Provide the [X, Y] coordinate of the cell's center where the given text is located.  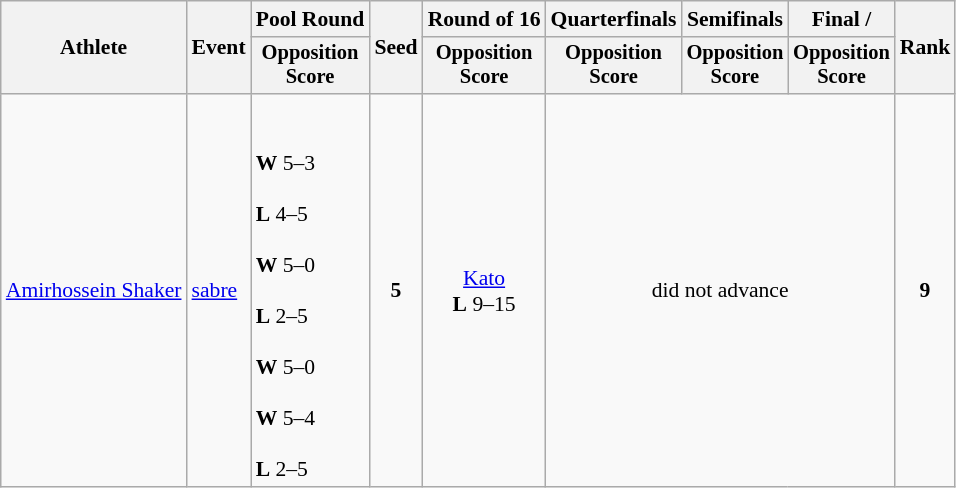
Amirhossein Shaker [94, 290]
Round of 16 [484, 19]
KatoL 9–15 [484, 290]
Rank [926, 48]
Semifinals [736, 19]
Quarterfinals [614, 19]
did not advance [720, 290]
Event [219, 48]
5 [396, 290]
Seed [396, 48]
Final / [842, 19]
9 [926, 290]
W 5–3 L 4–5 W 5–0 L 2–5W 5–0W 5–4L 2–5 [310, 290]
sabre [219, 290]
Athlete [94, 48]
Pool Round [310, 19]
